Detect which cell encompasses the target text, then output its [x, y] center coordinate. 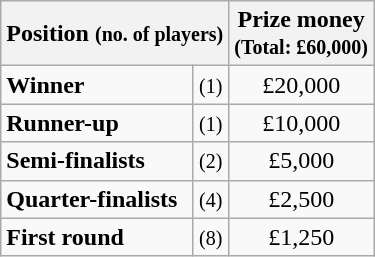
Runner-up [97, 123]
Winner [97, 85]
Semi-finalists [97, 161]
(2) [211, 161]
£10,000 [302, 123]
First round [97, 237]
Prize money(Total: £60,000) [302, 34]
(8) [211, 237]
£2,500 [302, 199]
£20,000 [302, 85]
(4) [211, 199]
Quarter-finalists [97, 199]
£1,250 [302, 237]
Position (no. of players) [115, 34]
£5,000 [302, 161]
